Locate the cell with the specified text and output its [x, y] center coordinate. 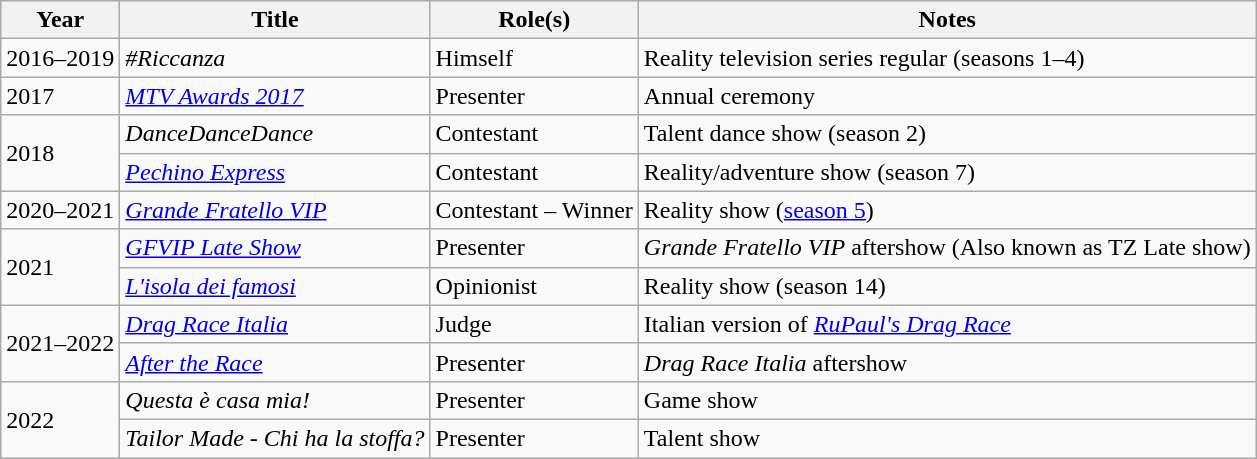
Tailor Made - Chi ha la stoffa? [275, 438]
Himself [534, 58]
Drag Race Italia [275, 324]
Reality television series regular (seasons 1–4) [947, 58]
2020–2021 [60, 210]
#Riccanza [275, 58]
2021–2022 [60, 343]
Reality/adventure show (season 7) [947, 172]
Questa è casa mia! [275, 400]
Year [60, 20]
Opinionist [534, 286]
GFVIP Late Show [275, 248]
MTV Awards 2017 [275, 96]
Judge [534, 324]
Role(s) [534, 20]
Annual ceremony [947, 96]
2016–2019 [60, 58]
Grande Fratello VIP aftershow (Also known as TZ Late show) [947, 248]
Pechino Express [275, 172]
Notes [947, 20]
Game show [947, 400]
2021 [60, 267]
Title [275, 20]
2018 [60, 153]
2022 [60, 419]
Reality show (season 5) [947, 210]
Italian version of RuPaul's Drag Race [947, 324]
After the Race [275, 362]
Drag Race Italia aftershow [947, 362]
Talent dance show (season 2) [947, 134]
Contestant – Winner [534, 210]
Grande Fratello VIP [275, 210]
2017 [60, 96]
L'isola dei famosi [275, 286]
Reality show (season 14) [947, 286]
DanceDanceDance [275, 134]
Talent show [947, 438]
